Return the [x, y] coordinate for the center point of the cell that contains the specified text.  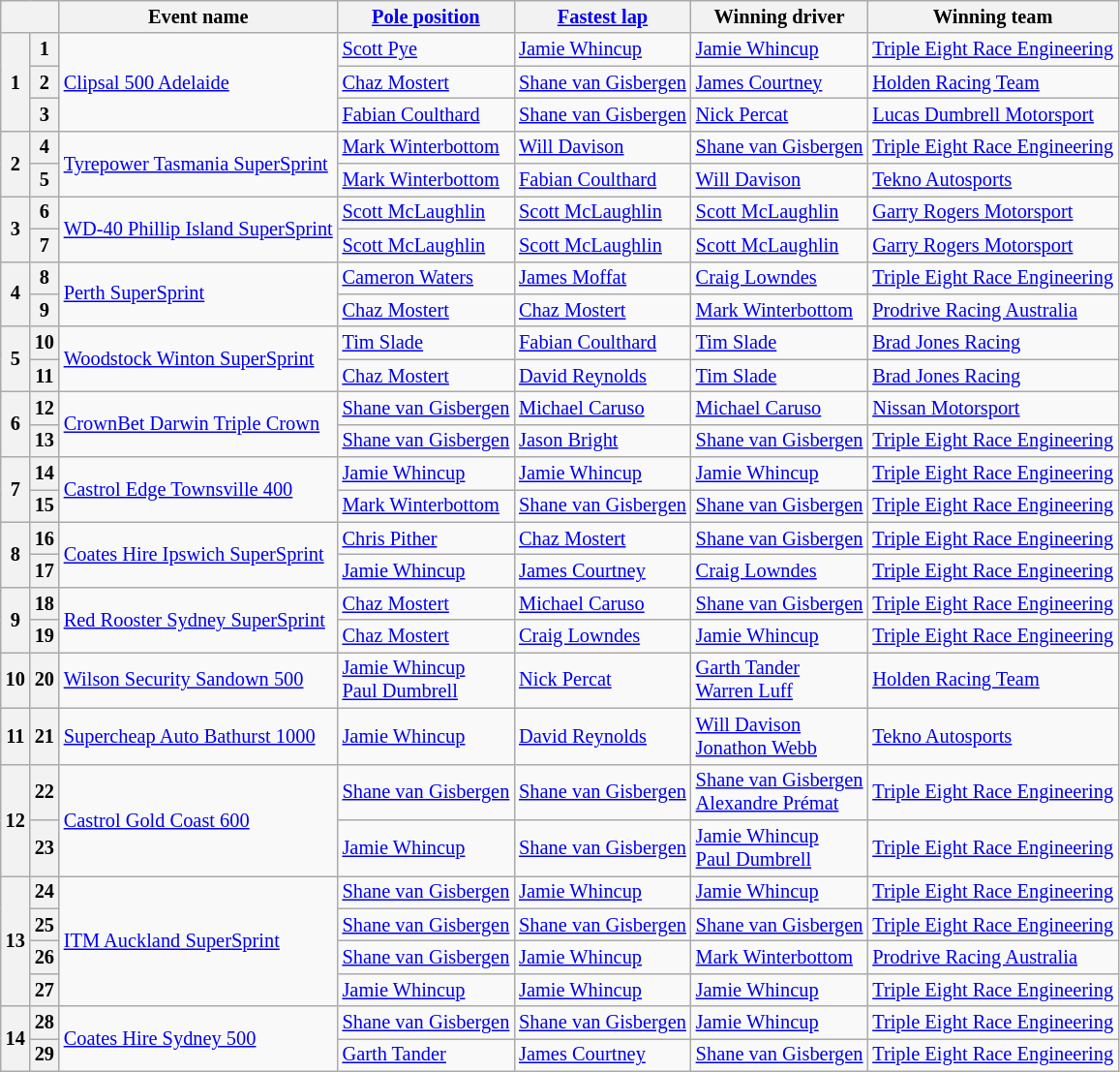
28 [45, 1023]
19 [45, 636]
22 [45, 792]
Clipsal 500 Adelaide [198, 81]
Shane van Gisbergen Alexandre Prémat [780, 792]
Cameron Waters [426, 278]
CrownBet Darwin Triple Crown [198, 424]
Garth Tander Warren Luff [780, 680]
Castrol Edge Townsville 400 [198, 490]
Nissan Motorsport [993, 408]
WD-40 Phillip Island SuperSprint [198, 229]
Castrol Gold Coast 600 [198, 819]
James Moffat [602, 278]
Garth Tander [426, 1055]
ITM Auckland SuperSprint [198, 941]
Red Rooster Sydney SuperSprint [198, 620]
21 [45, 736]
23 [45, 847]
29 [45, 1055]
Perth SuperSprint [198, 294]
Jason Bright [602, 441]
Fastest lap [602, 16]
20 [45, 680]
17 [45, 570]
Chris Pither [426, 538]
Winning team [993, 16]
Supercheap Auto Bathurst 1000 [198, 736]
Pole position [426, 16]
Wilson Security Sandown 500 [198, 680]
18 [45, 603]
Coates Hire Ipswich SuperSprint [198, 554]
Lucas Dumbrell Motorsport [993, 114]
16 [45, 538]
Scott Pye [426, 49]
Coates Hire Sydney 500 [198, 1038]
25 [45, 925]
Will Davison Jonathon Webb [780, 736]
26 [45, 957]
15 [45, 505]
Event name [198, 16]
27 [45, 990]
Tyrepower Tasmania SuperSprint [198, 163]
Winning driver [780, 16]
Woodstock Winton SuperSprint [198, 358]
24 [45, 892]
